Locate the cell with the specified text and output its (X, Y) center coordinate. 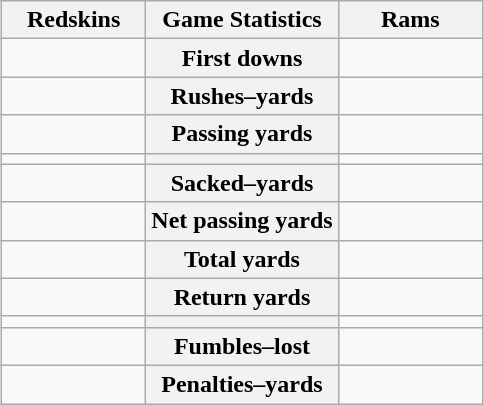
Total yards (242, 259)
Rushes–yards (242, 96)
Passing yards (242, 134)
Penalties–yards (242, 384)
First downs (242, 58)
Net passing yards (242, 221)
Return yards (242, 297)
Game Statistics (242, 20)
Sacked–yards (242, 183)
Rams (410, 20)
Fumbles–lost (242, 346)
Redskins (73, 20)
